Pinpoint the cell where the given text exists, returning its (x, y) midpoint coordinate. 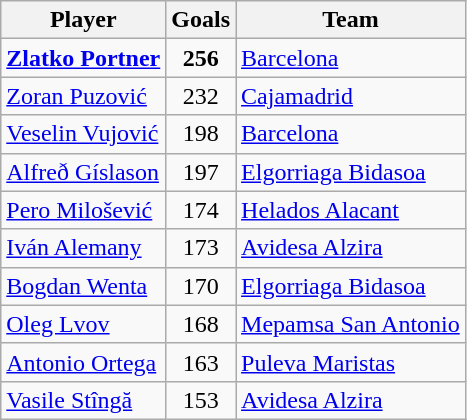
Veselin Vujović (84, 134)
163 (201, 362)
Zlatko Portner (84, 58)
168 (201, 324)
Mepamsa San Antonio (351, 324)
Iván Alemany (84, 248)
Player (84, 20)
232 (201, 96)
173 (201, 248)
197 (201, 172)
Goals (201, 20)
Cajamadrid (351, 96)
Pero Milošević (84, 210)
198 (201, 134)
Puleva Maristas (351, 362)
Zoran Puzović (84, 96)
Bogdan Wenta (84, 286)
Oleg Lvov (84, 324)
Helados Alacant (351, 210)
174 (201, 210)
256 (201, 58)
153 (201, 400)
170 (201, 286)
Antonio Ortega (84, 362)
Alfreð Gíslason (84, 172)
Team (351, 20)
Vasile Stîngă (84, 400)
